Detect which cell encompasses the target text, then output its [x, y] center coordinate. 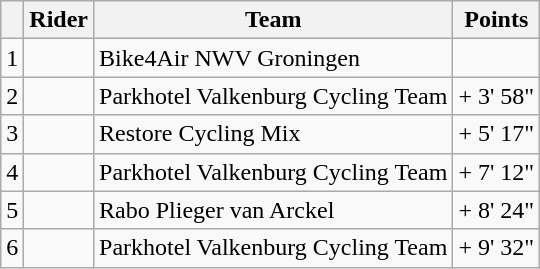
Rider [59, 20]
Team [274, 20]
Bike4Air NWV Groningen [274, 58]
+ 7' 12" [496, 172]
Points [496, 20]
+ 3' 58" [496, 96]
+ 9' 32" [496, 248]
4 [12, 172]
Rabo Plieger van Arckel [274, 210]
6 [12, 248]
1 [12, 58]
+ 8' 24" [496, 210]
+ 5' 17" [496, 134]
Restore Cycling Mix [274, 134]
5 [12, 210]
3 [12, 134]
2 [12, 96]
